Scan for the cell matching the given text and deliver its (X, Y) coordinate at center. 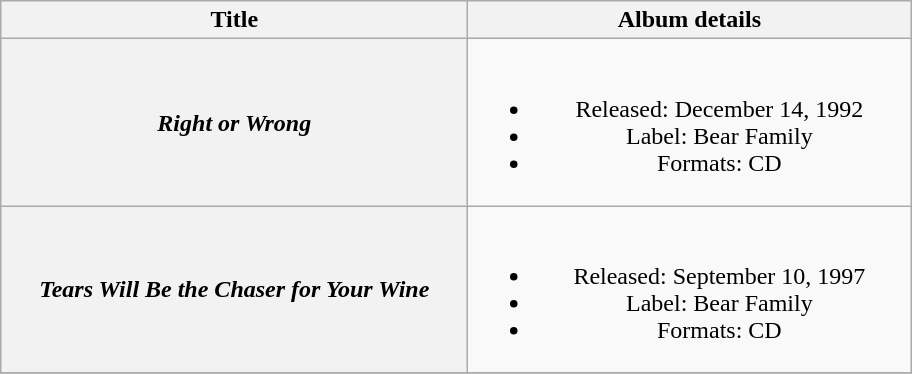
Released: September 10, 1997Label: Bear FamilyFormats: CD (690, 290)
Album details (690, 20)
Title (234, 20)
Released: December 14, 1992Label: Bear FamilyFormats: CD (690, 122)
Tears Will Be the Chaser for Your Wine (234, 290)
Right or Wrong (234, 122)
